Locate the cell with the specified text and output its [X, Y] center coordinate. 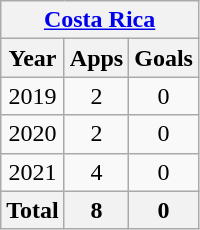
Goals [164, 58]
4 [96, 172]
Apps [96, 58]
2019 [33, 96]
2020 [33, 134]
Costa Rica [100, 20]
8 [96, 210]
Total [33, 210]
2021 [33, 172]
Year [33, 58]
